Output the (X, Y) coordinate of the center of the cell containing the given text.  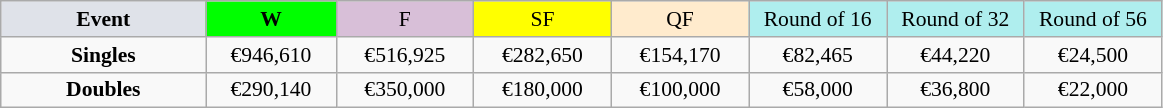
Round of 56 (1093, 19)
€100,000 (680, 90)
€44,220 (955, 55)
€36,800 (955, 90)
€154,170 (680, 55)
€180,000 (543, 90)
QF (680, 19)
€282,650 (543, 55)
€290,140 (271, 90)
F (405, 19)
Singles (104, 55)
€82,465 (818, 55)
Doubles (104, 90)
€946,610 (271, 55)
Event (104, 19)
Round of 16 (818, 19)
€516,925 (405, 55)
€22,000 (1093, 90)
€58,000 (818, 90)
Round of 32 (955, 19)
W (271, 19)
SF (543, 19)
€24,500 (1093, 55)
€350,000 (405, 90)
